Return (x, y) of the center of cell containing provided text 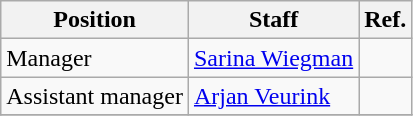
Staff (273, 20)
Assistant manager (95, 96)
Position (95, 20)
Sarina Wiegman (273, 58)
Arjan Veurink (273, 96)
Ref. (386, 20)
Manager (95, 58)
